Find where the given text appears and provide that cell's center as (X, Y) coordinate. 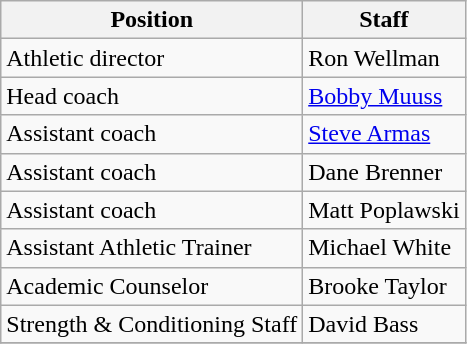
Dane Brenner (384, 172)
Brooke Taylor (384, 286)
Position (152, 20)
Head coach (152, 96)
David Bass (384, 324)
Steve Armas (384, 134)
Ron Wellman (384, 58)
Michael White (384, 248)
Academic Counselor (152, 286)
Staff (384, 20)
Matt Poplawski (384, 210)
Athletic director (152, 58)
Bobby Muuss (384, 96)
Assistant Athletic Trainer (152, 248)
Strength & Conditioning Staff (152, 324)
